Search for the cell housing the specified text and yield its [x, y] center coordinate. 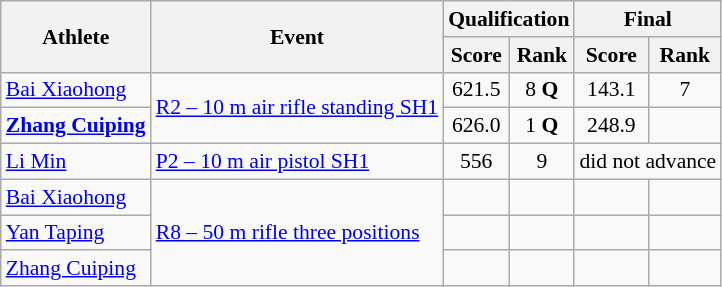
P2 – 10 m air pistol SH1 [298, 162]
Athlete [76, 36]
Event [298, 36]
248.9 [611, 126]
Yan Taping [76, 233]
556 [476, 162]
143.1 [611, 90]
did not advance [648, 162]
Qualification [508, 19]
Li Min [76, 162]
8 Q [542, 90]
7 [684, 90]
626.0 [476, 126]
621.5 [476, 90]
9 [542, 162]
1 Q [542, 126]
R8 – 50 m rifle three positions [298, 232]
Final [648, 19]
R2 – 10 m air rifle standing SH1 [298, 108]
